From the cell containing the given text, extract its center point as [x, y] coordinate. 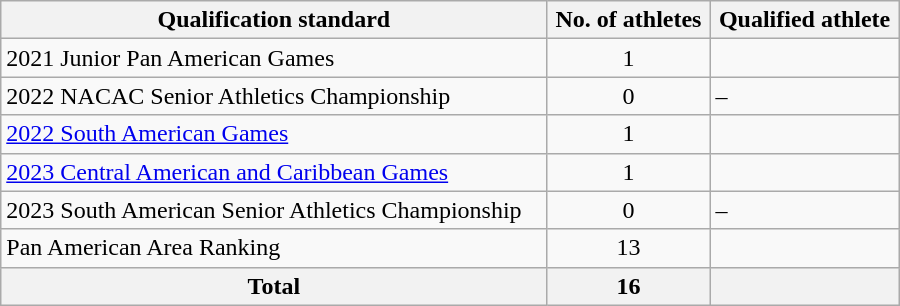
2023 South American Senior Athletics Championship [274, 210]
2022 NACAC Senior Athletics Championship [274, 96]
2023 Central American and Caribbean Games [274, 172]
Pan American Area Ranking [274, 248]
Qualified athlete [804, 20]
13 [628, 248]
Total [274, 286]
Qualification standard [274, 20]
2022 South American Games [274, 134]
No. of athletes [628, 20]
16 [628, 286]
2021 Junior Pan American Games [274, 58]
